Locate the cell with the specified text and output its [X, Y] center coordinate. 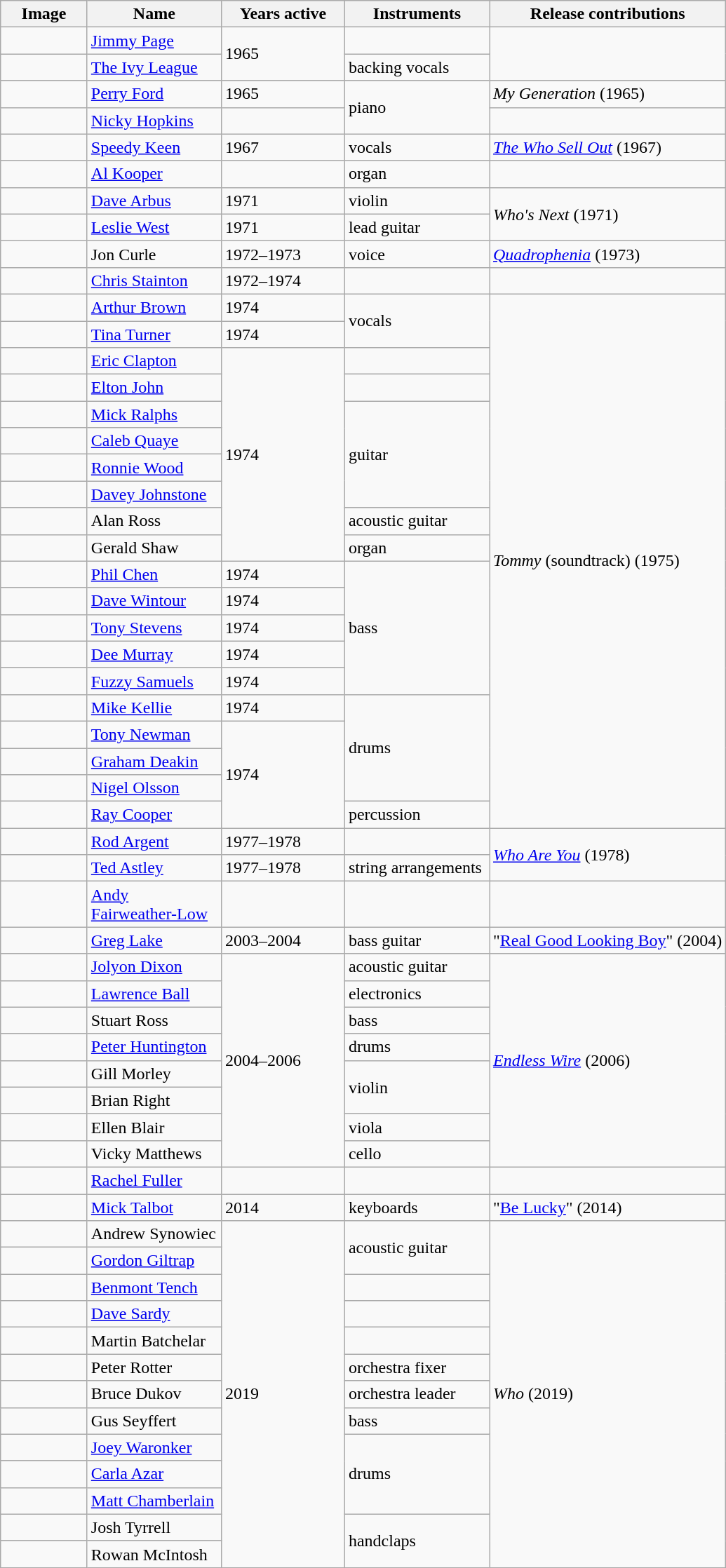
handclaps [417, 1541]
1967 [283, 147]
orchestra leader [417, 1394]
Al Kooper [154, 174]
Image [44, 14]
2003–2004 [283, 940]
Ronnie Wood [154, 468]
Carla Azar [154, 1474]
Graham Deakin [154, 761]
Name [154, 14]
Ted Astley [154, 868]
Tony Newman [154, 734]
2014 [283, 1207]
Gill Morley [154, 1074]
Leslie West [154, 227]
guitar [417, 454]
Tina Turner [154, 334]
Rod Argent [154, 842]
Nigel Olsson [154, 788]
Benmont Tench [154, 1287]
viola [417, 1127]
Endless Wire (2006) [607, 1060]
Nicky Hopkins [154, 121]
bass guitar [417, 940]
Dee Murray [154, 654]
piano [417, 107]
Vicky Matthews [154, 1154]
Joey Waronker [154, 1447]
lead guitar [417, 227]
cello [417, 1154]
Mick Talbot [154, 1207]
2004–2006 [283, 1060]
Speedy Keen [154, 147]
Stuart Ross [154, 1020]
Peter Huntington [154, 1047]
Perry Ford [154, 94]
2019 [283, 1394]
Matt Chamberlain [154, 1501]
Chris Stainton [154, 281]
Mick Ralphs [154, 414]
Mike Kellie [154, 708]
Alan Ross [154, 521]
Phil Chen [154, 574]
Who (2019) [607, 1394]
Dave Sardy [154, 1314]
"Be Lucky" (2014) [607, 1207]
keyboards [417, 1207]
Gus Seyffert [154, 1421]
Quadrophenia (1973) [607, 254]
Eric Clapton [154, 361]
percussion [417, 815]
Gordon Giltrap [154, 1261]
Release contributions [607, 14]
Gerald Shaw [154, 548]
Instruments [417, 14]
Brian Right [154, 1100]
1972–1974 [283, 281]
Fuzzy Samuels [154, 681]
Andy Fairweather-Low [154, 905]
Caleb Quaye [154, 441]
Elton John [154, 388]
voice [417, 254]
Ray Cooper [154, 815]
electronics [417, 994]
Tony Stevens [154, 628]
Peter Rotter [154, 1367]
Jon Curle [154, 254]
Who's Next (1971) [607, 214]
The Ivy League [154, 67]
Lawrence Ball [154, 994]
Rowan McIntosh [154, 1554]
My Generation (1965) [607, 94]
Josh Tyrrell [154, 1527]
1972–1973 [283, 254]
Rachel Fuller [154, 1180]
Greg Lake [154, 940]
Who Are You (1978) [607, 855]
Years active [283, 14]
Dave Wintour [154, 601]
Dave Arbus [154, 201]
backing vocals [417, 67]
Arthur Brown [154, 307]
Jolyon Dixon [154, 967]
string arrangements [417, 868]
Bruce Dukov [154, 1394]
orchestra fixer [417, 1367]
Ellen Blair [154, 1127]
"Real Good Looking Boy" (2004) [607, 940]
Tommy (soundtrack) (1975) [607, 561]
The Who Sell Out (1967) [607, 147]
Andrew Synowiec [154, 1234]
Davey Johnstone [154, 494]
Jimmy Page [154, 41]
Martin Batchelar [154, 1341]
